Provide the [x, y] coordinate of the cell's center where the given text is located.  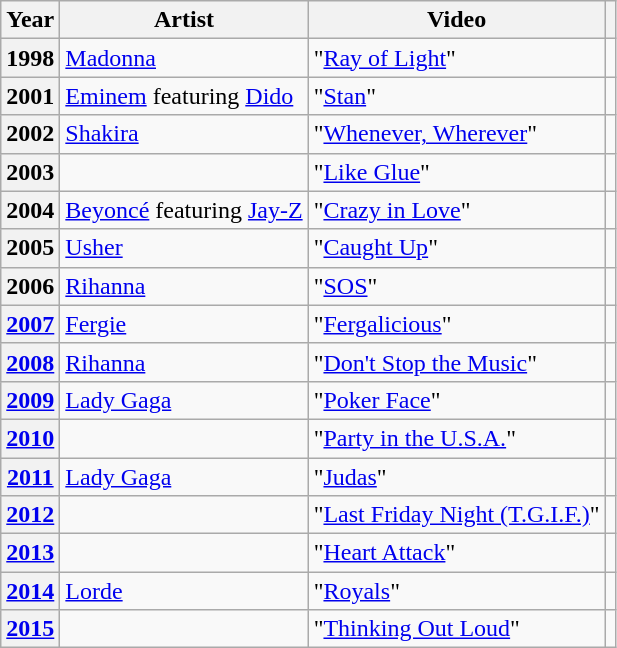
Shakira [184, 134]
Year [30, 20]
Beyoncé featuring Jay-Z [184, 210]
2009 [30, 400]
2005 [30, 248]
"Last Friday Night (T.G.I.F.)" [456, 515]
"Party in the U.S.A." [456, 438]
2014 [30, 591]
2015 [30, 629]
2011 [30, 477]
Madonna [184, 58]
"Caught Up" [456, 248]
"Ray of Light" [456, 58]
"Heart Attack" [456, 553]
"Don't Stop the Music" [456, 362]
"Thinking Out Loud" [456, 629]
Eminem featuring Dido [184, 96]
2002 [30, 134]
2003 [30, 172]
"SOS" [456, 286]
2006 [30, 286]
2004 [30, 210]
2008 [30, 362]
2012 [30, 515]
Artist [184, 20]
Usher [184, 248]
2013 [30, 553]
"Fergalicious" [456, 324]
"Poker Face" [456, 400]
1998 [30, 58]
"Judas" [456, 477]
"Like Glue" [456, 172]
Video [456, 20]
"Stan" [456, 96]
"Crazy in Love" [456, 210]
Fergie [184, 324]
Lorde [184, 591]
"Royals" [456, 591]
"Whenever, Wherever" [456, 134]
2007 [30, 324]
2010 [30, 438]
2001 [30, 96]
